Capture the cell that displays the provided text and extract its [x, y] central coordinate. 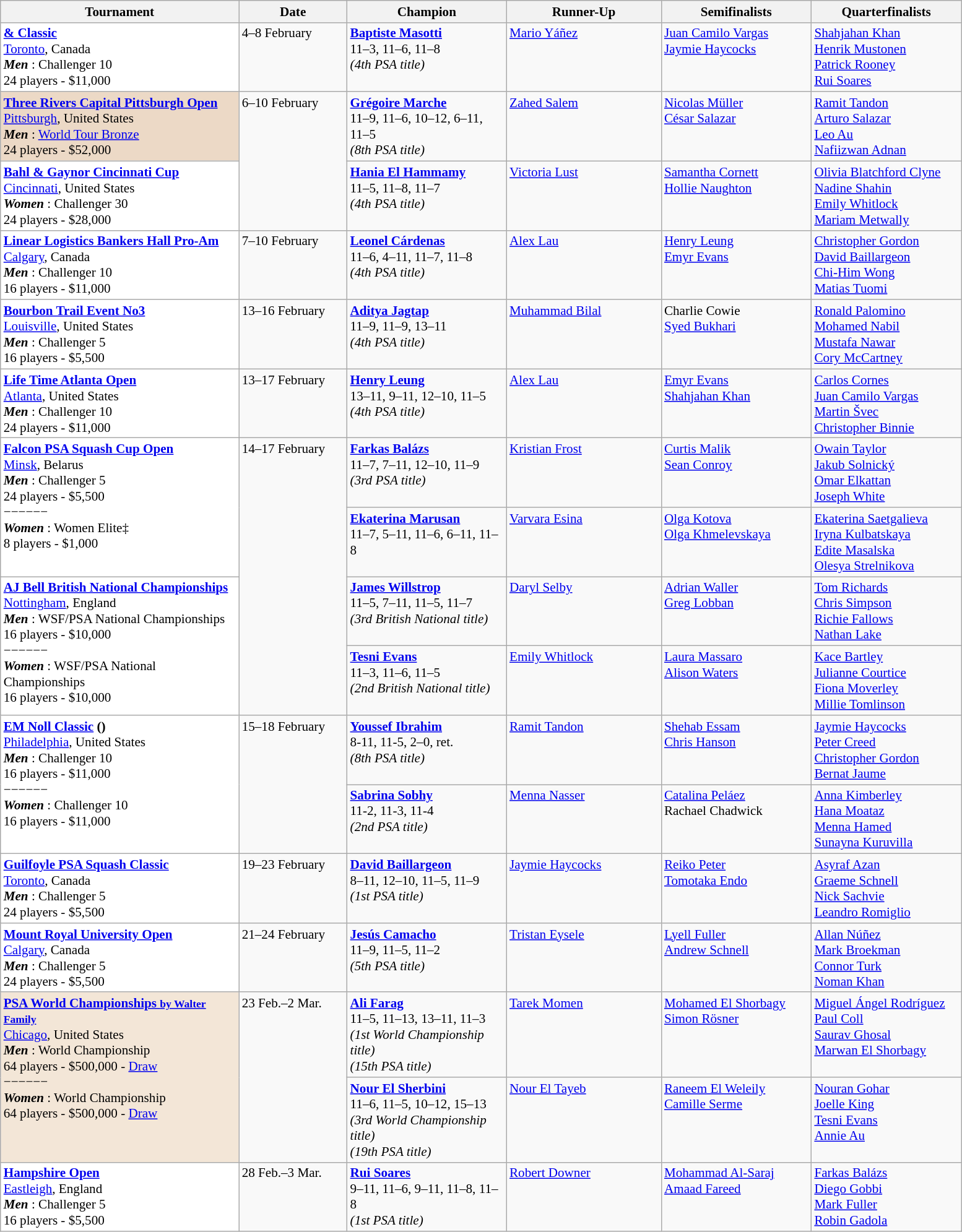
Juan Camilo Vargas Jaymie Haycocks [736, 57]
EM Noll Classic () Philadelphia, United States Men : Challenger 1016 players - $11,000−−−−−− Women : Challenger 1016 players - $11,000 [120, 785]
Semifinalists [736, 11]
Life Time Atlanta Open Atlanta, United States Men : Challenger 1024 players - $11,000 [120, 403]
Shehab Essam Chris Hanson [736, 750]
Raneem El Weleily Camille Serme [736, 1120]
14–17 February [293, 577]
Miguel Ángel Rodríguez Paul Coll Saurav Ghosal Marwan El Shorbagy [886, 1035]
Sabrina Sobhy11-2, 11-3, 11-4(2nd PSA title) [427, 819]
Olga Kotova Olga Khmelevskaya [736, 542]
Robert Downer [584, 1197]
Mount Royal University Open Calgary, Canada Men : Challenger 524 players - $5,500 [120, 957]
21–24 February [293, 957]
6–10 February [293, 161]
Hampshire Open Eastleigh, England Men : Challenger 516 players - $5,500 [120, 1197]
Tarek Momen [584, 1035]
4–8 February [293, 57]
Laura Massaro Alison Waters [736, 681]
Ronald Palomino Mohamed Nabil Mustafa Nawar Cory McCartney [886, 334]
Curtis Malik Sean Conroy [736, 473]
Linear Logistics Bankers Hall Pro-Am Calgary, Canada Men : Challenger 1016 players - $11,000 [120, 265]
Olivia Blatchford Clyne Nadine Shahin Emily Whitlock Mariam Metwally [886, 196]
Muhammad Bilal [584, 334]
Three Rivers Capital Pittsburgh Open Pittsburgh, United States Men : World Tour Bronze24 players - $52,000 [120, 126]
Carlos Cornes Juan Camilo Vargas Martin Švec Christopher Binnie [886, 403]
Lyell Fuller Andrew Schnell [736, 957]
Zahed Salem [584, 126]
Aditya Jagtap11–9, 11–9, 13–11(4th PSA title) [427, 334]
Ekaterina Saetgalieva Iryna Kulbatskaya Edite Masalska Olesya Strelnikova [886, 542]
Adrian Waller Greg Lobban [736, 611]
Henry Leung Emyr Evans [736, 265]
Farkas Balázs Diego Gobbi Mark Fuller Robin Gadola [886, 1197]
Menna Nasser [584, 819]
Henry Leung13–11, 9–11, 12–10, 11–5(4th PSA title) [427, 403]
Ekaterina Marusan11–7, 5–11, 11–6, 6–11, 11–8 [427, 542]
Varvara Esina [584, 542]
15–18 February [293, 785]
James Willstrop11–5, 7–11, 11–5, 11–7(3rd British National title) [427, 611]
Mohamed El Shorbagy Simon Rösner [736, 1035]
Champion [427, 11]
Tesni Evans11–3, 11–6, 11–5(2nd British National title) [427, 681]
23 Feb.–2 Mar. [293, 1077]
Emily Whitlock [584, 681]
Mohammad Al-Saraj Amaad Fareed [736, 1197]
Tristan Eysele [584, 957]
Daryl Selby [584, 611]
Ali Farag11–5, 11–13, 13–11, 11–3(1st World Championship title)(15th PSA title) [427, 1035]
Kace Bartley Julianne Courtice Fiona Moverley Millie Tomlinson [886, 681]
Ramit Tandon Arturo Salazar Leo Au Nafiizwan Adnan [886, 126]
Rui Soares9–11, 11–6, 9–11, 11–8, 11–8(1st PSA title) [427, 1197]
Nouran Gohar Joelle King Tesni Evans Annie Au [886, 1120]
Bourbon Trail Event No3 Louisville, United States Men : Challenger 516 players - $5,500 [120, 334]
28 Feb.–3 Mar. [293, 1197]
13–16 February [293, 334]
Youssef Ibrahim8-11, 11-5, 2–0, ret.(8th PSA title) [427, 750]
Kristian Frost [584, 473]
Allan Núñez Mark Broekman Connor Turk Noman Khan [886, 957]
Christopher Gordon David Baillargeon Chi-Him Wong Matias Tuomi [886, 265]
Baptiste Masotti11–3, 11–6, 11–8(4th PSA title) [427, 57]
13–17 February [293, 403]
Ramit Tandon [584, 750]
Grégoire Marche11–9, 11–6, 10–12, 6–11, 11–5(8th PSA title) [427, 126]
7–10 February [293, 265]
Hania El Hammamy11–5, 11–8, 11–7(4th PSA title) [427, 196]
Emyr Evans Shahjahan Khan [736, 403]
Guilfoyle PSA Squash Classic Toronto, Canada Men : Challenger 524 players - $5,500 [120, 889]
Owain Taylor Jakub Solnický Omar Elkattan Joseph White [886, 473]
Asyraf Azan Graeme Schnell Nick Sachvie Leandro Romiglio [886, 889]
Charlie Cowie Syed Bukhari [736, 334]
Shahjahan Khan Henrik Mustonen Patrick Rooney Rui Soares [886, 57]
Runner-Up [584, 11]
Falcon PSA Squash Cup Open Minsk, Belarus Men : Challenger 524 players - $5,500−−−−−− Women : Women Elite‡8 players - $1,000 [120, 507]
Nour El Sherbini11–6, 11–5, 10–12, 15–13(3rd World Championship title)(19th PSA title) [427, 1120]
Nour El Tayeb [584, 1120]
David Baillargeon8–11, 12–10, 11–5, 11–9(1st PSA title) [427, 889]
19–23 February [293, 889]
Tournament [120, 11]
Mario Yáñez [584, 57]
Victoria Lust [584, 196]
Farkas Balázs11–7, 7–11, 12–10, 11–9(3rd PSA title) [427, 473]
Jaymie Haycocks [584, 889]
Jaymie Haycocks Peter Creed Christopher Gordon Bernat Jaume [886, 750]
Leonel Cárdenas11–6, 4–11, 11–7, 11–8(4th PSA title) [427, 265]
Date [293, 11]
Catalina Peláez Rachael Chadwick [736, 819]
Bahl & Gaynor Cincinnati Cup Cincinnati, United States Women : Challenger 3024 players - $28,000 [120, 196]
Tom Richards Chris Simpson Richie Fallows Nathan Lake [886, 611]
Samantha Cornett Hollie Naughton [736, 196]
Quarterfinalists [886, 11]
Jesús Camacho11–9, 11–5, 11–2(5th PSA title) [427, 957]
Anna Kimberley Hana Moataz Menna Hamed Sunayna Kuruvilla [886, 819]
Reiko Peter Tomotaka Endo [736, 889]
& Classic Toronto, Canada Men : Challenger 1024 players - $11,000 [120, 57]
Nicolas Müller César Salazar [736, 126]
